Provide the [X, Y] coordinate of the cell's center where the given text is located.  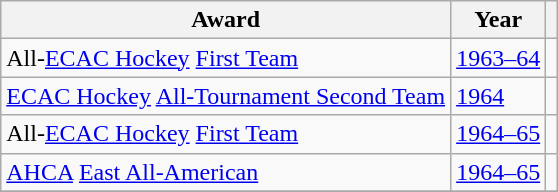
1964 [498, 96]
ECAC Hockey All-Tournament Second Team [226, 96]
1963–64 [498, 58]
Year [498, 20]
AHCA East All-American [226, 172]
Award [226, 20]
